From the cell containing the given text, extract its center point as (x, y) coordinate. 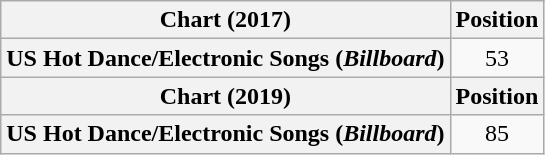
Chart (2017) (226, 20)
85 (497, 134)
53 (497, 58)
Chart (2019) (226, 96)
